Detect which cell encompasses the target text, then output its (x, y) center coordinate. 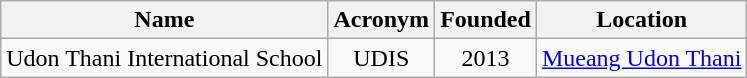
UDIS (382, 58)
2013 (486, 58)
Name (164, 20)
Mueang Udon Thani (642, 58)
Udon Thani International School (164, 58)
Location (642, 20)
Acronym (382, 20)
Founded (486, 20)
